From the cell containing the given text, extract its center point as (x, y) coordinate. 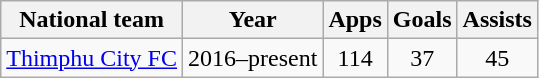
114 (355, 58)
Goals (422, 20)
Year (253, 20)
National team (92, 20)
Apps (355, 20)
Thimphu City FC (92, 58)
2016–present (253, 58)
45 (497, 58)
Assists (497, 20)
37 (422, 58)
